Identify which cell holds the provided text, then report its [X, Y] central coordinate. 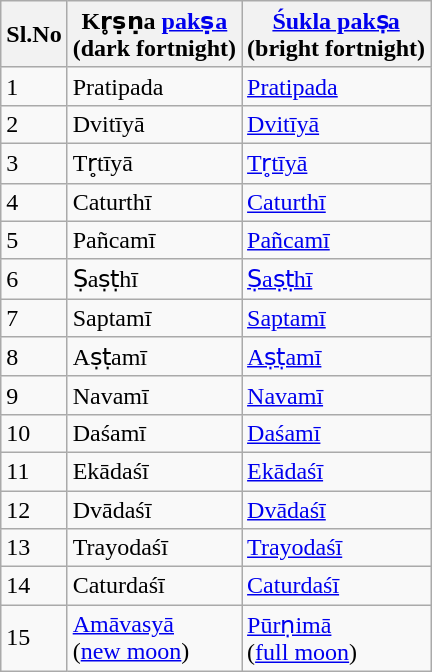
Kr̥ṣṇa pakṣa(dark fortnight) [154, 34]
2 [34, 124]
8 [34, 357]
12 [34, 509]
11 [34, 471]
13 [34, 548]
14 [34, 586]
6 [34, 279]
4 [34, 202]
Śukla pakṣa(bright fortnight) [336, 34]
Amāvasyā(new moon) [154, 638]
15 [34, 638]
9 [34, 395]
Sl.No [34, 34]
5 [34, 240]
1 [34, 86]
7 [34, 318]
Pūrṇimā(full moon) [336, 638]
10 [34, 433]
3 [34, 163]
